From the cell containing the given text, extract its center point as [x, y] coordinate. 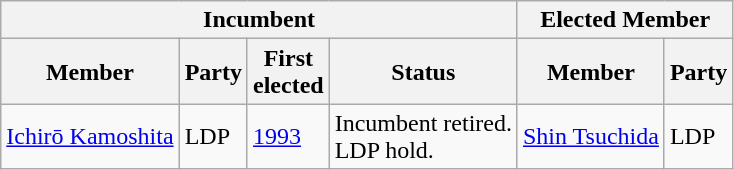
Status [423, 72]
Incumbent retired.LDP hold. [423, 136]
Firstelected [288, 72]
Incumbent [260, 20]
Shin Tsuchida [590, 136]
1993 [288, 136]
Ichirō Kamoshita [90, 136]
Elected Member [624, 20]
